Return the [x, y] coordinate for the center point of the cell that contains the specified text.  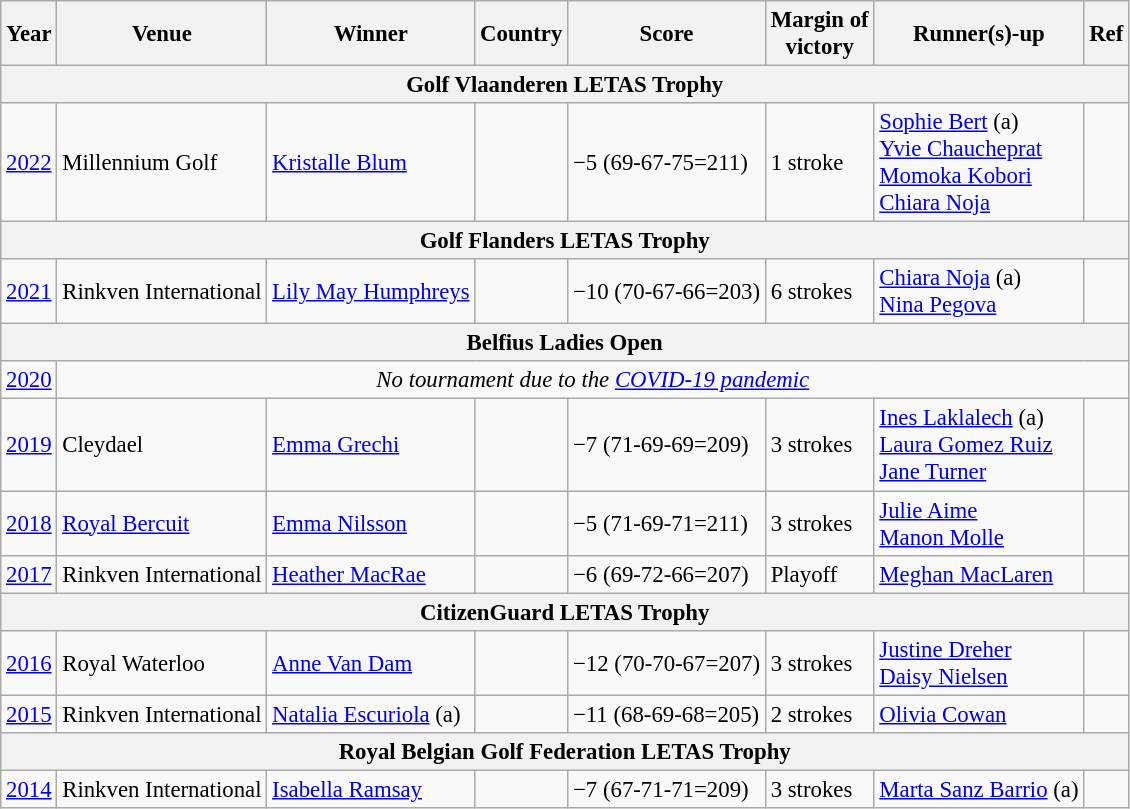
2 strokes [820, 714]
Ines Laklalech (a) Laura Gomez Ruiz Jane Turner [979, 445]
−11 (68-69-68=205) [667, 714]
2017 [29, 574]
2014 [29, 789]
Marta Sanz Barrio (a) [979, 789]
Emma Nilsson [371, 524]
Runner(s)-up [979, 34]
Meghan MacLaren [979, 574]
Chiara Noja (a) Nina Pegova [979, 292]
CitizenGuard LETAS Trophy [565, 612]
1 stroke [820, 162]
Natalia Escuriola (a) [371, 714]
Julie Aime Manon Molle [979, 524]
Isabella Ramsay [371, 789]
2022 [29, 162]
Millennium Golf [162, 162]
2016 [29, 662]
Golf Flanders LETAS Trophy [565, 241]
Lily May Humphreys [371, 292]
Olivia Cowan [979, 714]
−5 (69-67-75=211) [667, 162]
Venue [162, 34]
−7 (71-69-69=209) [667, 445]
−7 (67-71-71=209) [667, 789]
Royal Bercuit [162, 524]
Winner [371, 34]
Margin ofvictory [820, 34]
Score [667, 34]
Royal Waterloo [162, 662]
Year [29, 34]
−12 (70-70-67=207) [667, 662]
Heather MacRae [371, 574]
−5 (71-69-71=211) [667, 524]
Royal Belgian Golf Federation LETAS Trophy [565, 752]
Belfius Ladies Open [565, 343]
Justine Dreher Daisy Nielsen [979, 662]
Emma Grechi [371, 445]
2019 [29, 445]
No tournament due to the COVID-19 pandemic [593, 381]
−6 (69-72-66=207) [667, 574]
Country [522, 34]
Cleydael [162, 445]
Playoff [820, 574]
Golf Vlaanderen LETAS Trophy [565, 85]
−10 (70-67-66=203) [667, 292]
2020 [29, 381]
Sophie Bert (a) Yvie Chaucheprat Momoka Kobori Chiara Noja [979, 162]
Anne Van Dam [371, 662]
2015 [29, 714]
2021 [29, 292]
6 strokes [820, 292]
2018 [29, 524]
Ref [1106, 34]
Kristalle Blum [371, 162]
